Output the [x, y] coordinate of the center of the cell containing the given text.  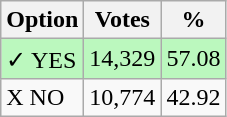
Option [42, 20]
Votes [122, 20]
57.08 [194, 59]
42.92 [194, 97]
14,329 [122, 59]
X NO [42, 97]
✓ YES [42, 59]
% [194, 20]
10,774 [122, 97]
